Find where the given text appears and provide that cell's center as (X, Y) coordinate. 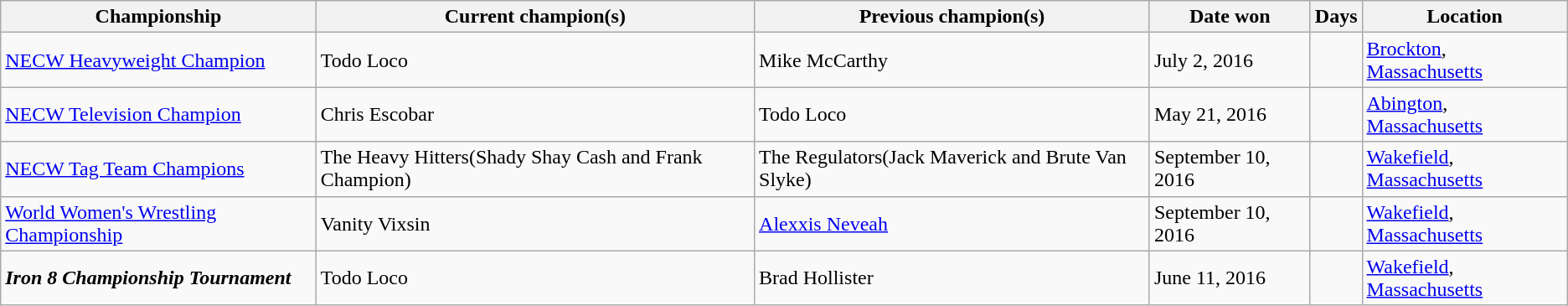
NECW Tag Team Champions (158, 169)
Vanity Vixsin (534, 223)
July 2, 2016 (1230, 60)
NECW Television Champion (158, 114)
NECW Heavyweight Champion (158, 60)
Days (1336, 17)
Current champion(s) (534, 17)
Abington, Massachusetts (1464, 114)
Championship (158, 17)
Chris Escobar (534, 114)
Date won (1230, 17)
Iron 8 Championship Tournament (158, 278)
The Regulators(Jack Maverick and Brute Van Slyke) (952, 169)
World Women's Wrestling Championship (158, 223)
May 21, 2016 (1230, 114)
June 11, 2016 (1230, 278)
The Heavy Hitters(Shady Shay Cash and Frank Champion) (534, 169)
Brad Hollister (952, 278)
Mike McCarthy (952, 60)
Previous champion(s) (952, 17)
Alexxis Neveah (952, 223)
Location (1464, 17)
Brockton, Massachusetts (1464, 60)
